Pinpoint the cell where the given text exists, returning its [x, y] midpoint coordinate. 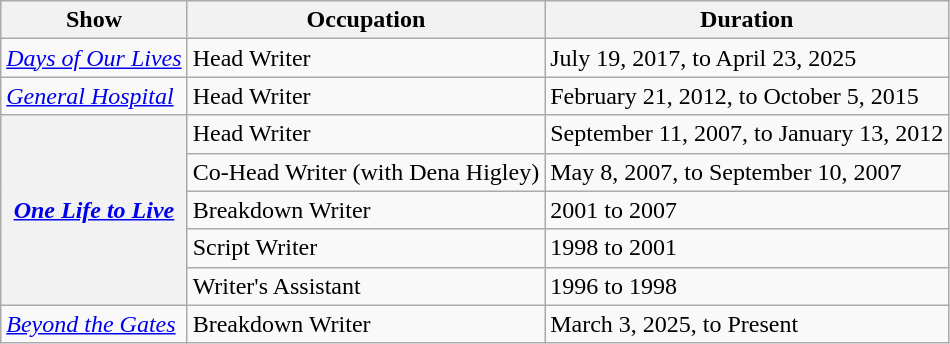
March 3, 2025, to Present [747, 324]
Occupation [366, 20]
February 21, 2012, to October 5, 2015 [747, 96]
1996 to 1998 [747, 286]
Days of Our Lives [94, 58]
One Life to Live [94, 210]
2001 to 2007 [747, 210]
Duration [747, 20]
Beyond the Gates [94, 324]
July 19, 2017, to April 23, 2025 [747, 58]
1998 to 2001 [747, 248]
May 8, 2007, to September 10, 2007 [747, 172]
Co-Head Writer (with Dena Higley) [366, 172]
Writer's Assistant [366, 286]
General Hospital [94, 96]
September 11, 2007, to January 13, 2012 [747, 134]
Show [94, 20]
Script Writer [366, 248]
